Scan for the cell matching the given text and deliver its (X, Y) coordinate at center. 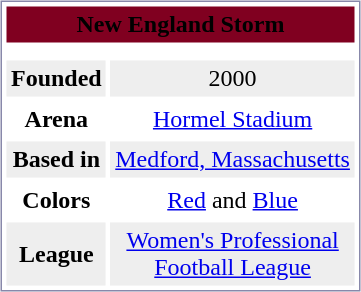
Red and Blue (233, 200)
Women's Professional Football League (233, 254)
League (56, 254)
Hormel Stadium (233, 119)
Based in (56, 160)
2000 (233, 78)
Medford, Massachusetts (233, 160)
New England Storm (180, 24)
Arena (56, 119)
Colors (56, 200)
Founded (56, 78)
